For the text-containing cell, return its midpoint in [x, y] coordinate format. 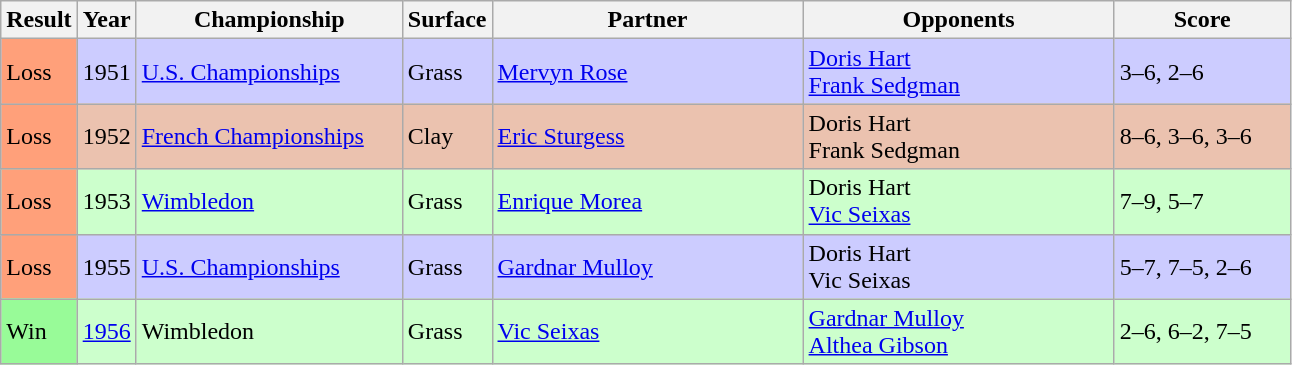
1953 [106, 202]
8–6, 3–6, 3–6 [1202, 136]
Mervyn Rose [648, 72]
2–6, 6–2, 7–5 [1202, 332]
Surface [447, 20]
1956 [106, 332]
Year [106, 20]
French Championships [269, 136]
1951 [106, 72]
Gardnar Mulloy [648, 266]
1952 [106, 136]
5–7, 7–5, 2–6 [1202, 266]
Clay [447, 136]
Championship [269, 20]
Gardnar Mulloy Althea Gibson [958, 332]
1955 [106, 266]
Opponents [958, 20]
Enrique Morea [648, 202]
Eric Sturgess [648, 136]
3–6, 2–6 [1202, 72]
Partner [648, 20]
Result [39, 20]
7–9, 5–7 [1202, 202]
Vic Seixas [648, 332]
Win [39, 332]
Score [1202, 20]
